Detect which cell encompasses the target text, then output its [x, y] center coordinate. 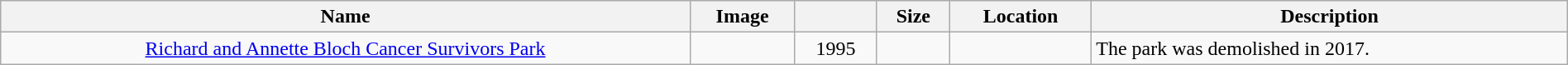
Image [742, 17]
Description [1330, 17]
Name [346, 17]
The park was demolished in 2017. [1330, 48]
Richard and Annette Bloch Cancer Survivors Park [346, 48]
Location [1021, 17]
Size [913, 17]
1995 [835, 48]
